For the text-containing cell, return its midpoint in (x, y) coordinate format. 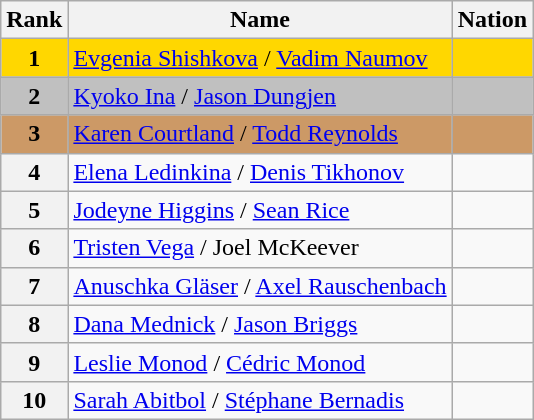
8 (34, 324)
10 (34, 400)
Name (260, 20)
Jodeyne Higgins / Sean Rice (260, 210)
3 (34, 134)
Anuschka Gläser / Axel Rauschenbach (260, 286)
Karen Courtland / Todd Reynolds (260, 134)
6 (34, 248)
Dana Mednick / Jason Briggs (260, 324)
Sarah Abitbol / Stéphane Bernadis (260, 400)
4 (34, 172)
1 (34, 58)
Elena Ledinkina / Denis Tikhonov (260, 172)
Evgenia Shishkova / Vadim Naumov (260, 58)
Rank (34, 20)
Leslie Monod / Cédric Monod (260, 362)
2 (34, 96)
Nation (492, 20)
7 (34, 286)
5 (34, 210)
9 (34, 362)
Kyoko Ina / Jason Dungjen (260, 96)
Tristen Vega / Joel McKeever (260, 248)
